Identify which cell holds the provided text, then report its (X, Y) central coordinate. 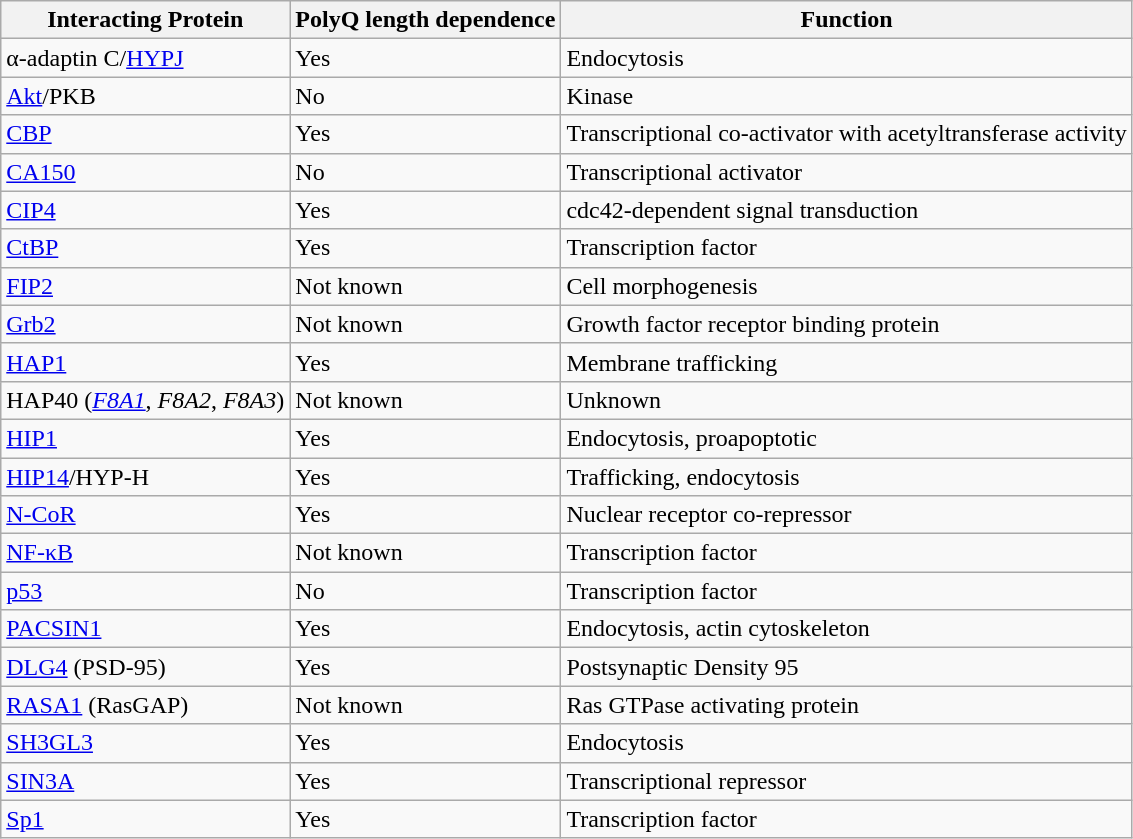
N-CoR (146, 515)
Akt/PKB (146, 96)
cdc42-dependent signal transduction (846, 210)
Endocytosis, proapoptotic (846, 438)
HIP14/HYP-H (146, 477)
HAP1 (146, 362)
HIP1 (146, 438)
CtBP (146, 248)
SIN3A (146, 781)
Trafficking, endocytosis (846, 477)
Grb2 (146, 324)
Unknown (846, 400)
Transcriptional activator (846, 172)
PolyQ length dependence (426, 20)
DLG4 (PSD-95) (146, 667)
CBP (146, 134)
Membrane trafficking (846, 362)
Cell morphogenesis (846, 286)
SH3GL3 (146, 743)
Nuclear receptor co-repressor (846, 515)
α-adaptin C/HYPJ (146, 58)
FIP2 (146, 286)
Postsynaptic Density 95 (846, 667)
Growth factor receptor binding protein (846, 324)
Interacting Protein (146, 20)
CIP4 (146, 210)
Transcriptional co-activator with acetyltransferase activity (846, 134)
Ras GTPase activating protein (846, 705)
PACSIN1 (146, 629)
Endocytosis, actin cytoskeleton (846, 629)
Kinase (846, 96)
Sp1 (146, 819)
HAP40 (F8A1, F8A2, F8A3) (146, 400)
Function (846, 20)
CA150 (146, 172)
Transcriptional repressor (846, 781)
RASA1 (RasGAP) (146, 705)
NF-κB (146, 553)
p53 (146, 591)
